Capture the cell that displays the provided text and extract its [X, Y] central coordinate. 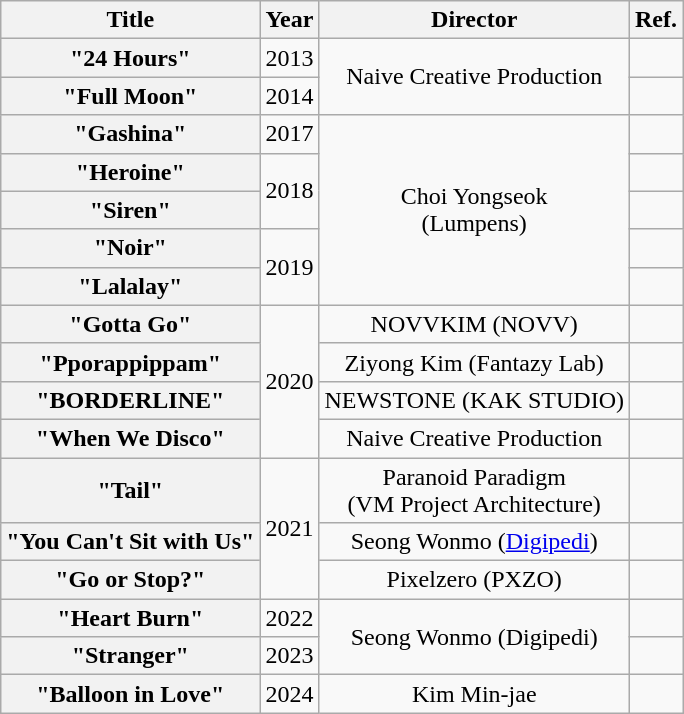
2013 [290, 58]
Pixelzero (PXZO) [474, 580]
2020 [290, 381]
2017 [290, 134]
"Go or Stop?" [130, 580]
Ziyong Kim (Fantazy Lab) [474, 362]
"Heart Burn" [130, 618]
2023 [290, 656]
NEWSTONE (KAK STUDIO) [474, 400]
Paranoid Paradigm(VM Project Architecture) [474, 490]
Director [474, 20]
"Lalalay" [130, 286]
"Stranger" [130, 656]
"BORDERLINE" [130, 400]
"Pporappippam" [130, 362]
"Siren" [130, 210]
Title [130, 20]
2014 [290, 96]
2022 [290, 618]
"Gotta Go" [130, 324]
"Full Moon" [130, 96]
Kim Min-jae [474, 694]
"You Can't Sit with Us" [130, 542]
"Gashina" [130, 134]
"Heroine" [130, 172]
"Noir" [130, 248]
Year [290, 20]
"Tail" [130, 490]
2019 [290, 267]
2018 [290, 191]
"Balloon in Love" [130, 694]
2021 [290, 528]
NOVVKIM (NOVV) [474, 324]
2024 [290, 694]
Choi Yongseok (Lumpens) [474, 210]
"When We Disco" [130, 438]
Ref. [656, 20]
"24 Hours" [130, 58]
